Provide the (x, y) coordinate of the cell's center where the given text is located.  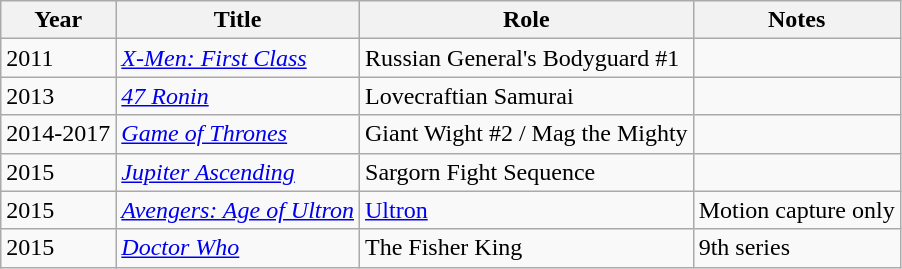
2014-2017 (58, 134)
Year (58, 20)
2011 (58, 58)
Notes (796, 20)
47 Ronin (238, 96)
Doctor Who (238, 248)
Avengers: Age of Ultron (238, 210)
Jupiter Ascending (238, 172)
X-Men: First Class (238, 58)
Game of Thrones (238, 134)
2013 (58, 96)
Title (238, 20)
Sargorn Fight Sequence (527, 172)
9th series (796, 248)
Russian General's Bodyguard #1 (527, 58)
Role (527, 20)
Motion capture only (796, 210)
Ultron (527, 210)
Lovecraftian Samurai (527, 96)
Giant Wight #2 / Mag the Mighty (527, 134)
The Fisher King (527, 248)
